Return (X, Y) of the center of cell containing provided text 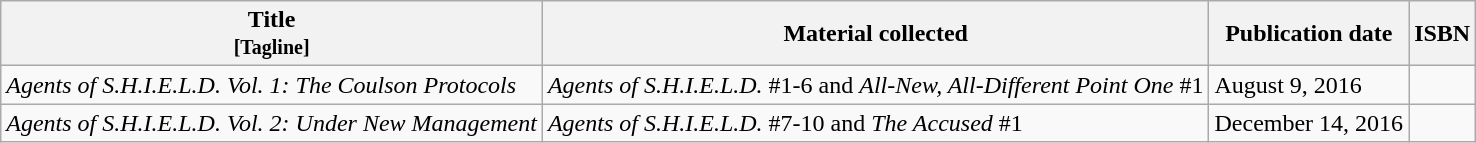
Agents of S.H.I.E.L.D. Vol. 1: The Coulson Protocols (272, 85)
Agents of S.H.I.E.L.D. #7-10 and The Accused #1 (876, 123)
Publication date (1309, 34)
Agents of S.H.I.E.L.D. Vol. 2: Under New Management (272, 123)
August 9, 2016 (1309, 85)
Agents of S.H.I.E.L.D. #1-6 and All-New, All-Different Point One #1 (876, 85)
December 14, 2016 (1309, 123)
Material collected (876, 34)
Title[Tagline] (272, 34)
ISBN (1442, 34)
